Extract the (x, y) coordinate from the center of the cell holding the provided text.  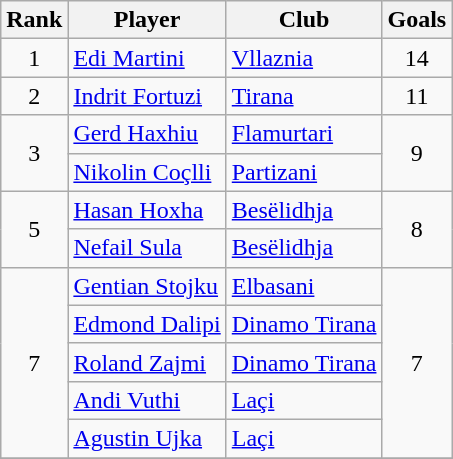
Hasan Hoxha (147, 210)
Andi Vuthi (147, 400)
Agustin Ujka (147, 438)
11 (417, 96)
Vllaznia (304, 58)
Tirana (304, 96)
Indrit Fortuzi (147, 96)
8 (417, 229)
Club (304, 20)
Gerd Haxhiu (147, 134)
Gentian Stojku (147, 286)
14 (417, 58)
5 (34, 229)
Goals (417, 20)
Partizani (304, 172)
9 (417, 153)
Nefail Sula (147, 248)
1 (34, 58)
Nikolin Coçlli (147, 172)
3 (34, 153)
Edi Martini (147, 58)
Roland Zajmi (147, 362)
Elbasani (304, 286)
Player (147, 20)
2 (34, 96)
Edmond Dalipi (147, 324)
Rank (34, 20)
Flamurtari (304, 134)
